For the text-containing cell, return its midpoint in (X, Y) coordinate format. 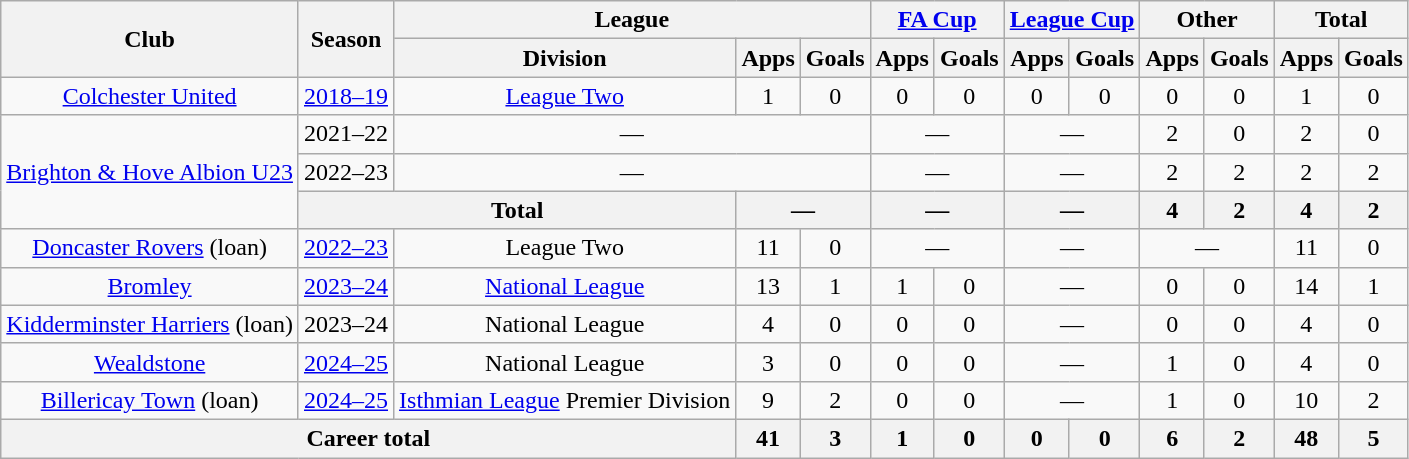
League Cup (1072, 20)
Colchester United (150, 96)
Wealdstone (150, 362)
48 (1306, 438)
Isthmian League Premier Division (565, 400)
Doncaster Rovers (loan) (150, 248)
Kidderminster Harriers (loan) (150, 324)
Brighton & Hove Albion U23 (150, 172)
League (632, 20)
Other (1207, 20)
6 (1172, 438)
9 (768, 400)
5 (1374, 438)
2018–19 (346, 96)
10 (1306, 400)
13 (768, 286)
Season (346, 39)
41 (768, 438)
Billericay Town (loan) (150, 400)
Career total (368, 438)
FA Cup (937, 20)
Club (150, 39)
14 (1306, 286)
Bromley (150, 286)
2021–22 (346, 134)
Division (565, 58)
